Return the [X, Y] coordinate for the center point of the cell that contains the specified text.  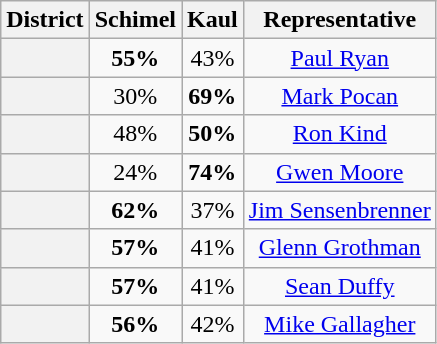
Kaul [213, 20]
Representative [340, 20]
Jim Sensenbrenner [340, 210]
Ron Kind [340, 134]
Mike Gallagher [340, 324]
48% [135, 134]
District [45, 20]
69% [213, 96]
62% [135, 210]
74% [213, 172]
30% [135, 96]
50% [213, 134]
43% [213, 58]
Schimel [135, 20]
55% [135, 58]
Paul Ryan [340, 58]
56% [135, 324]
Glenn Grothman [340, 248]
24% [135, 172]
Gwen Moore [340, 172]
Mark Pocan [340, 96]
Sean Duffy [340, 286]
37% [213, 210]
42% [213, 324]
